Identify which cell holds the provided text, then report its [x, y] central coordinate. 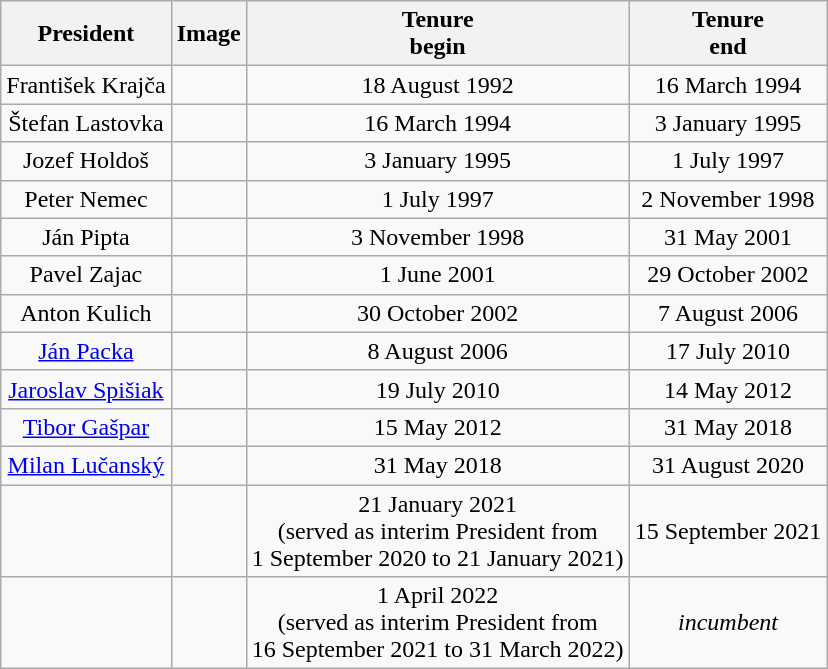
14 May 2012 [728, 389]
Peter Nemec [86, 199]
19 July 2010 [438, 389]
31 May 2001 [728, 237]
Tenure end [728, 34]
Jozef Holdoš [86, 161]
Ján Packa [86, 351]
President [86, 34]
29 October 2002 [728, 275]
2 November 1998 [728, 199]
7 August 2006 [728, 313]
Štefan Lastovka [86, 123]
Tibor Gašpar [86, 427]
30 October 2002 [438, 313]
incumbent [728, 623]
1 April 2022(served as interim President from16 September 2021 to 31 March 2022) [438, 623]
31 August 2020 [728, 465]
17 July 2010 [728, 351]
Ján Pipta [86, 237]
3 November 1998 [438, 237]
1 June 2001 [438, 275]
8 August 2006 [438, 351]
Pavel Zajac [86, 275]
18 August 1992 [438, 85]
Tenure begin [438, 34]
15 September 2021 [728, 530]
15 May 2012 [438, 427]
Anton Kulich [86, 313]
František Krajča [86, 85]
Image [208, 34]
Milan Lučanský [86, 465]
Jaroslav Spišiak [86, 389]
21 January 2021(served as interim President from1 September 2020 to 21 January 2021) [438, 530]
